Output the [x, y] coordinate of the center of the cell containing the given text.  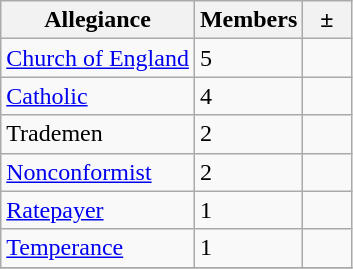
Catholic [98, 96]
Church of England [98, 58]
4 [248, 96]
Ratepayer [98, 210]
Temperance [98, 248]
Trademen [98, 134]
Members [248, 20]
5 [248, 58]
Allegiance [98, 20]
± [327, 20]
Nonconformist [98, 172]
